Return [X, Y] of the center of cell containing provided text 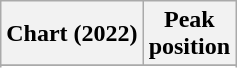
Chart (2022) [72, 34]
Peakposition [189, 34]
